Output the (x, y) coordinate of the center of the cell containing the given text.  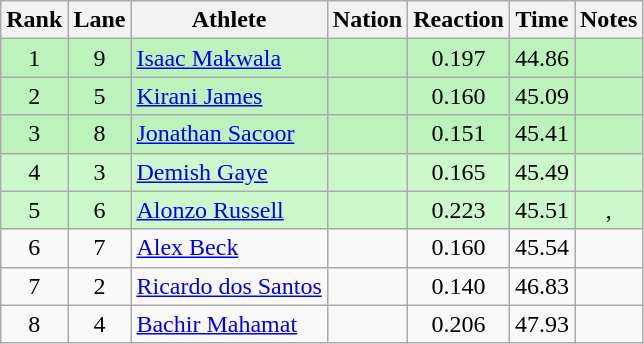
45.41 (542, 134)
45.09 (542, 96)
45.51 (542, 210)
45.49 (542, 172)
0.197 (459, 58)
Rank (34, 20)
0.140 (459, 286)
Bachir Mahamat (229, 324)
Alex Beck (229, 248)
Lane (100, 20)
Jonathan Sacoor (229, 134)
Alonzo Russell (229, 210)
Kirani James (229, 96)
1 (34, 58)
Nation (367, 20)
Isaac Makwala (229, 58)
9 (100, 58)
45.54 (542, 248)
Athlete (229, 20)
, (608, 210)
Time (542, 20)
Reaction (459, 20)
Ricardo dos Santos (229, 286)
Notes (608, 20)
0.151 (459, 134)
0.206 (459, 324)
44.86 (542, 58)
0.165 (459, 172)
Demish Gaye (229, 172)
47.93 (542, 324)
46.83 (542, 286)
0.223 (459, 210)
